Search for the cell housing the specified text and yield its [x, y] center coordinate. 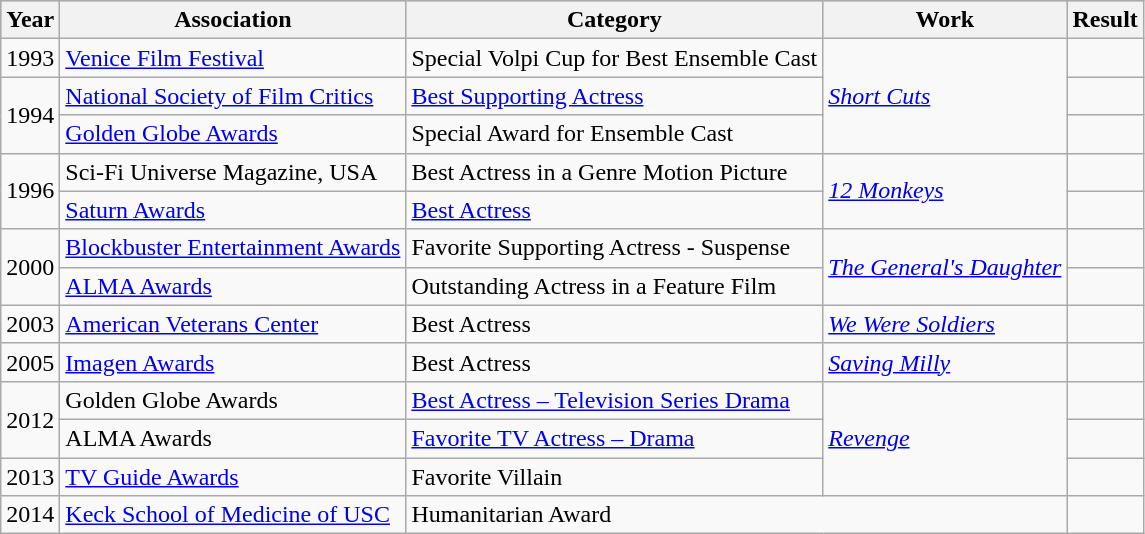
Association [233, 20]
Revenge [945, 438]
Outstanding Actress in a Feature Film [614, 286]
12 Monkeys [945, 191]
Best Actress in a Genre Motion Picture [614, 172]
Saturn Awards [233, 210]
Best Actress – Television Series Drama [614, 400]
2012 [30, 419]
Saving Milly [945, 362]
Venice Film Festival [233, 58]
Special Award for Ensemble Cast [614, 134]
Result [1105, 20]
Sci-Fi Universe Magazine, USA [233, 172]
Best Supporting Actress [614, 96]
2000 [30, 267]
The General's Daughter [945, 267]
1994 [30, 115]
2013 [30, 477]
Work [945, 20]
2003 [30, 324]
TV Guide Awards [233, 477]
American Veterans Center [233, 324]
Special Volpi Cup for Best Ensemble Cast [614, 58]
Keck School of Medicine of USC [233, 515]
Short Cuts [945, 96]
2005 [30, 362]
Imagen Awards [233, 362]
Blockbuster Entertainment Awards [233, 248]
Year [30, 20]
Favorite Supporting Actress - Suspense [614, 248]
1993 [30, 58]
1996 [30, 191]
National Society of Film Critics [233, 96]
We Were Soldiers [945, 324]
Favorite Villain [614, 477]
Humanitarian Award [736, 515]
Category [614, 20]
2014 [30, 515]
Favorite TV Actress – Drama [614, 438]
